Search for the cell housing the specified text and yield its (X, Y) center coordinate. 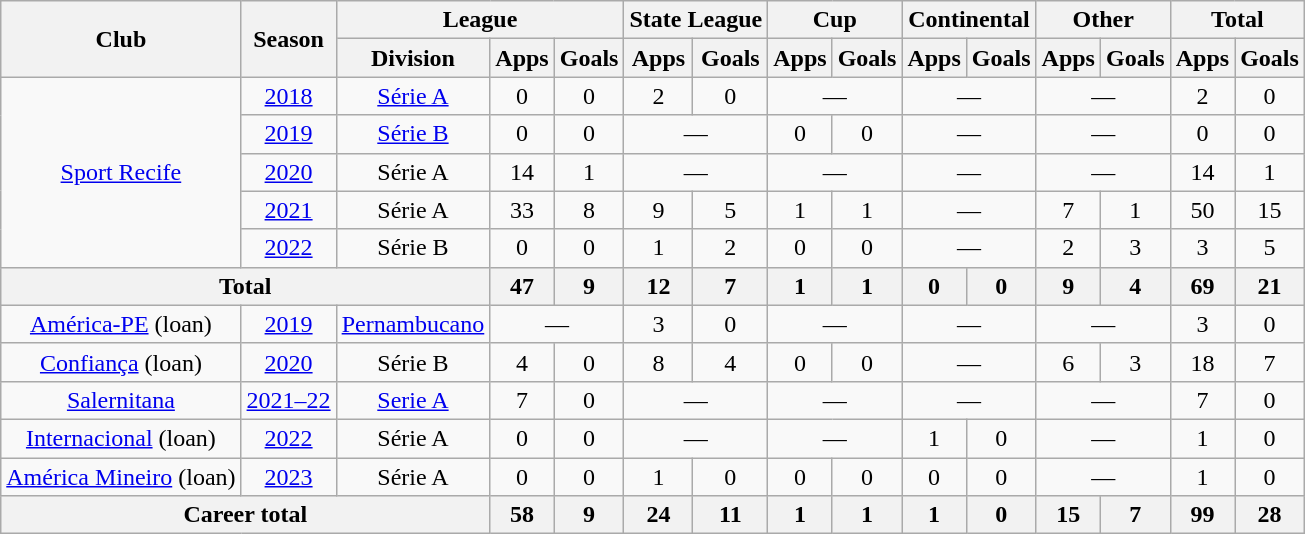
24 (658, 515)
33 (522, 210)
21 (1270, 286)
Serie A (413, 400)
6 (1068, 362)
28 (1270, 515)
2021–22 (288, 400)
League (480, 20)
Club (121, 39)
50 (1202, 210)
58 (522, 515)
América-PE (loan) (121, 324)
2021 (288, 210)
2018 (288, 96)
11 (730, 515)
América Mineiro (loan) (121, 477)
Season (288, 39)
Continental (969, 20)
Internacional (loan) (121, 438)
Career total (246, 515)
2023 (288, 477)
Pernambucano (413, 324)
18 (1202, 362)
Division (413, 58)
Salernitana (121, 400)
47 (522, 286)
Other (1103, 20)
Sport Recife (121, 172)
Cup (835, 20)
Confiança (loan) (121, 362)
12 (658, 286)
99 (1202, 515)
69 (1202, 286)
State League (696, 20)
